Locate the cell with the specified text and output its [X, Y] center coordinate. 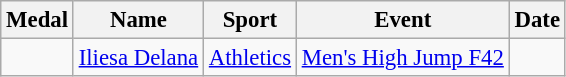
Men's High Jump F42 [402, 58]
Iliesa Delana [138, 58]
Medal [38, 20]
Sport [250, 20]
Event [402, 20]
Name [138, 20]
Date [537, 20]
Athletics [250, 58]
